Capture the cell that displays the provided text and extract its (X, Y) central coordinate. 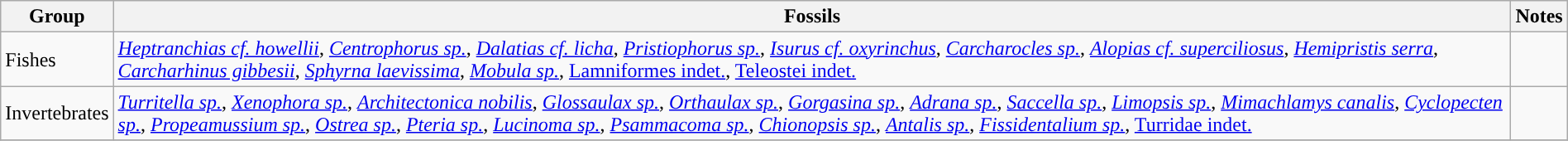
Invertebrates (57, 113)
Fishes (57, 60)
Group (57, 17)
Fossils (812, 17)
Notes (1539, 17)
